Determine the [X, Y] coordinate at the center of the cell enclosing the given text.  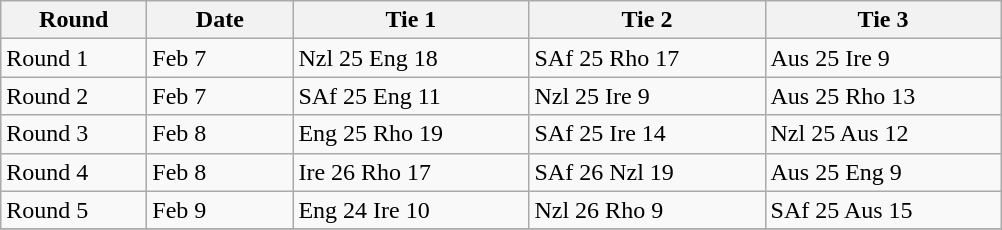
Eng 25 Rho 19 [411, 134]
Nzl 26 Rho 9 [647, 210]
SAf 25 Rho 17 [647, 58]
Round 1 [74, 58]
Round 3 [74, 134]
Aus 25 Eng 9 [883, 172]
Round 5 [74, 210]
Round 2 [74, 96]
SAf 25 Eng 11 [411, 96]
SAf 26 Nzl 19 [647, 172]
Aus 25 Rho 13 [883, 96]
Feb 9 [220, 210]
Round 4 [74, 172]
Round [74, 20]
Nzl 25 Ire 9 [647, 96]
Ire 26 Rho 17 [411, 172]
Eng 24 Ire 10 [411, 210]
Tie 1 [411, 20]
Date [220, 20]
SAf 25 Aus 15 [883, 210]
Tie 2 [647, 20]
SAf 25 Ire 14 [647, 134]
Tie 3 [883, 20]
Nzl 25 Aus 12 [883, 134]
Nzl 25 Eng 18 [411, 58]
Aus 25 Ire 9 [883, 58]
